Search for the cell housing the specified text and yield its [X, Y] center coordinate. 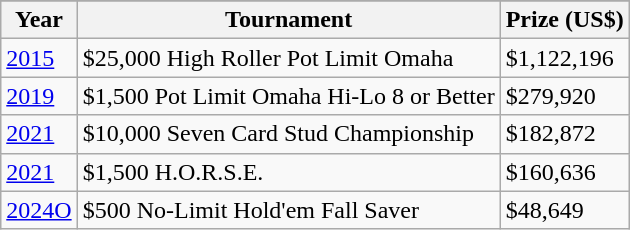
2024O [39, 210]
Tournament [288, 20]
$48,649 [564, 210]
2015 [39, 58]
Prize (US$) [564, 20]
$1,500 H.O.R.S.E. [288, 172]
$160,636 [564, 172]
$10,000 Seven Card Stud Championship [288, 134]
Year [39, 20]
$279,920 [564, 96]
$25,000 High Roller Pot Limit Omaha [288, 58]
$500 No-Limit Hold'em Fall Saver [288, 210]
2019 [39, 96]
$1,122,196 [564, 58]
$1,500 Pot Limit Omaha Hi-Lo 8 or Better [288, 96]
$182,872 [564, 134]
